Output the [x, y] coordinate of the center of the cell containing the given text.  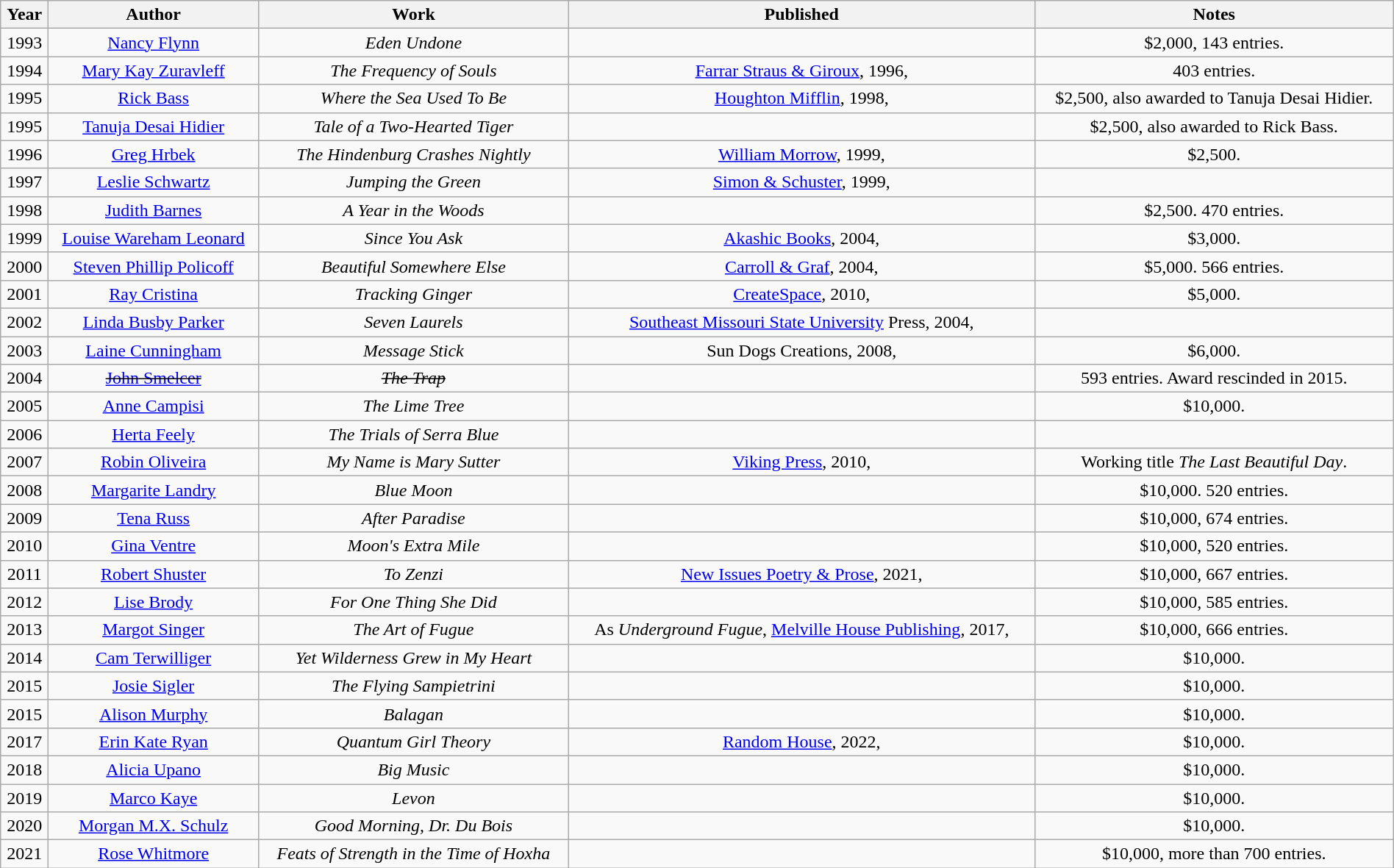
2021 [25, 854]
$2,500. [1214, 154]
Working title The Last Beautiful Day. [1214, 462]
2001 [25, 294]
Leslie Schwartz [154, 182]
Tanuja Desai Hidier [154, 126]
Notes [1214, 15]
1997 [25, 182]
Simon & Schuster, 1999, [801, 182]
2003 [25, 351]
2005 [25, 406]
Yet Wilderness Grew in My Heart [413, 658]
2002 [25, 322]
$2,500, also awarded to Rick Bass. [1214, 126]
2018 [25, 770]
Rick Bass [154, 98]
$10,000, 520 entries. [1214, 546]
New Issues Poetry & Prose, 2021, [801, 574]
1994 [25, 71]
For One Thing She Did [413, 602]
403 entries. [1214, 71]
Akashic Books, 2004, [801, 238]
Rose Whitmore [154, 854]
Balagan [413, 714]
CreateSpace, 2010, [801, 294]
Year [25, 15]
Work [413, 15]
The Lime Tree [413, 406]
The Frequency of Souls [413, 71]
2017 [25, 742]
$3,000. [1214, 238]
Tale of a Two-Hearted Tiger [413, 126]
Random House, 2022, [801, 742]
The Hindenburg Crashes Nightly [413, 154]
Published [801, 15]
My Name is Mary Sutter [413, 462]
Gina Ventre [154, 546]
2014 [25, 658]
Houghton Mifflin, 1998, [801, 98]
$10,000, 666 entries. [1214, 630]
Robin Oliveira [154, 462]
2006 [25, 434]
Herta Feely [154, 434]
1999 [25, 238]
Message Stick [413, 351]
$2,000, 143 entries. [1214, 43]
Linda Busby Parker [154, 322]
Levon [413, 797]
Where the Sea Used To Be [413, 98]
A Year in the Woods [413, 210]
Margot Singer [154, 630]
Josie Sigler [154, 686]
The Art of Fugue [413, 630]
Sun Dogs Creations, 2008, [801, 351]
As Underground Fugue, Melville House Publishing, 2017, [801, 630]
Robert Shuster [154, 574]
$10,000, 585 entries. [1214, 602]
$10,000, 674 entries. [1214, 518]
Southeast Missouri State University Press, 2004, [801, 322]
Laine Cunningham [154, 351]
$5,000. 566 entries. [1214, 266]
2009 [25, 518]
Anne Campisi [154, 406]
Eden Undone [413, 43]
2004 [25, 379]
$2,500, also awarded to Tanuja Desai Hidier. [1214, 98]
Since You Ask [413, 238]
Beautiful Somewhere Else [413, 266]
Viking Press, 2010, [801, 462]
2007 [25, 462]
Blue Moon [413, 490]
Judith Barnes [154, 210]
William Morrow, 1999, [801, 154]
Nancy Flynn [154, 43]
1993 [25, 43]
Cam Terwilliger [154, 658]
$10,000, 667 entries. [1214, 574]
2010 [25, 546]
John Smelcer [154, 379]
$5,000. [1214, 294]
To Zenzi [413, 574]
2000 [25, 266]
Moon's Extra Mile [413, 546]
Greg Hrbek [154, 154]
Lise Brody [154, 602]
Feats of Strength in the Time of Hoxha [413, 854]
2013 [25, 630]
The Trials of Serra Blue [413, 434]
Steven Phillip Policoff [154, 266]
$2,500. 470 entries. [1214, 210]
Louise Wareham Leonard [154, 238]
Big Music [413, 770]
Tracking Ginger [413, 294]
593 entries. Award rescinded in 2015. [1214, 379]
2011 [25, 574]
Jumping the Green [413, 182]
Marco Kaye [154, 797]
Author [154, 15]
Alison Murphy [154, 714]
$10,000, more than 700 entries. [1214, 854]
The Flying Sampietrini [413, 686]
Quantum Girl Theory [413, 742]
Ray Cristina [154, 294]
Carroll & Graf, 2004, [801, 266]
2019 [25, 797]
Erin Kate Ryan [154, 742]
After Paradise [413, 518]
2020 [25, 826]
1998 [25, 210]
Alicia Upano [154, 770]
Morgan M.X. Schulz [154, 826]
Tena Russ [154, 518]
$6,000. [1214, 351]
The Trap [413, 379]
Good Morning, Dr. Du Bois [413, 826]
1996 [25, 154]
Seven Laurels [413, 322]
2012 [25, 602]
Mary Kay Zuravleff [154, 71]
Farrar Straus & Giroux, 1996, [801, 71]
Margarite Landry [154, 490]
2008 [25, 490]
$10,000. 520 entries. [1214, 490]
